Identify which cell holds the provided text, then report its (X, Y) central coordinate. 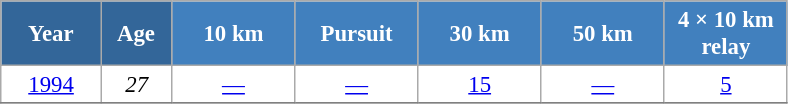
30 km (480, 34)
Pursuit (356, 34)
10 km (234, 34)
5 (726, 85)
15 (480, 85)
50 km (602, 34)
4 × 10 km relay (726, 34)
Age (136, 34)
27 (136, 85)
1994 (52, 85)
Year (52, 34)
